For the text-containing cell, return its midpoint in [x, y] coordinate format. 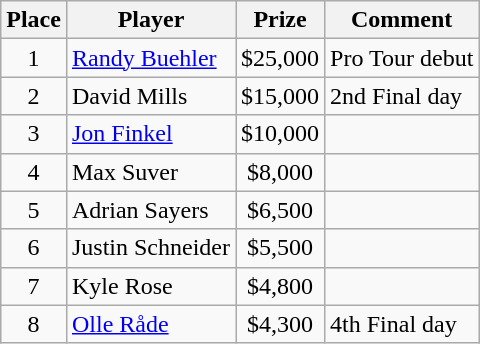
4 [34, 172]
Randy Buehler [150, 58]
2nd Final day [402, 96]
Adrian Sayers [150, 210]
Place [34, 20]
$25,000 [280, 58]
6 [34, 248]
Player [150, 20]
$4,800 [280, 286]
Jon Finkel [150, 134]
Max Suver [150, 172]
Pro Tour debut [402, 58]
7 [34, 286]
David Mills [150, 96]
5 [34, 210]
$4,300 [280, 324]
$15,000 [280, 96]
$5,500 [280, 248]
$8,000 [280, 172]
Prize [280, 20]
$10,000 [280, 134]
2 [34, 96]
1 [34, 58]
Kyle Rose [150, 286]
3 [34, 134]
Comment [402, 20]
8 [34, 324]
Olle Råde [150, 324]
$6,500 [280, 210]
4th Final day [402, 324]
Justin Schneider [150, 248]
